Find where the given text appears and provide that cell's center as (X, Y) coordinate. 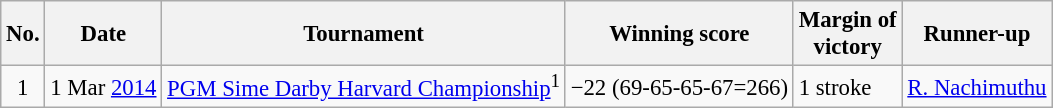
−22 (69-65-65-67=266) (679, 87)
Runner-up (977, 34)
Date (104, 34)
Margin ofvictory (848, 34)
Tournament (364, 34)
Winning score (679, 34)
1 (23, 87)
PGM Sime Darby Harvard Championship1 (364, 87)
No. (23, 34)
1 stroke (848, 87)
1 Mar 2014 (104, 87)
R. Nachimuthu (977, 87)
